Pinpoint the cell where the given text exists, returning its (X, Y) midpoint coordinate. 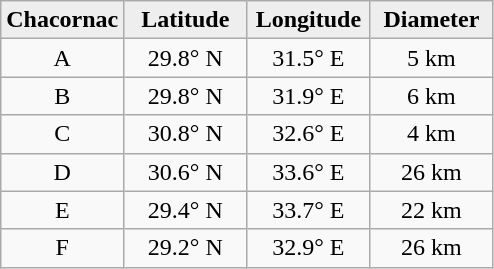
32.9° E (308, 248)
33.7° E (308, 210)
F (62, 248)
30.6° N (186, 172)
5 km (432, 58)
6 km (432, 96)
Longitude (308, 20)
31.9° E (308, 96)
33.6° E (308, 172)
Diameter (432, 20)
32.6° E (308, 134)
D (62, 172)
30.8° N (186, 134)
C (62, 134)
22 km (432, 210)
E (62, 210)
29.2° N (186, 248)
29.4° N (186, 210)
B (62, 96)
4 km (432, 134)
Latitude (186, 20)
A (62, 58)
31.5° E (308, 58)
Chacornac (62, 20)
